From the cell containing the given text, extract its center point as [x, y] coordinate. 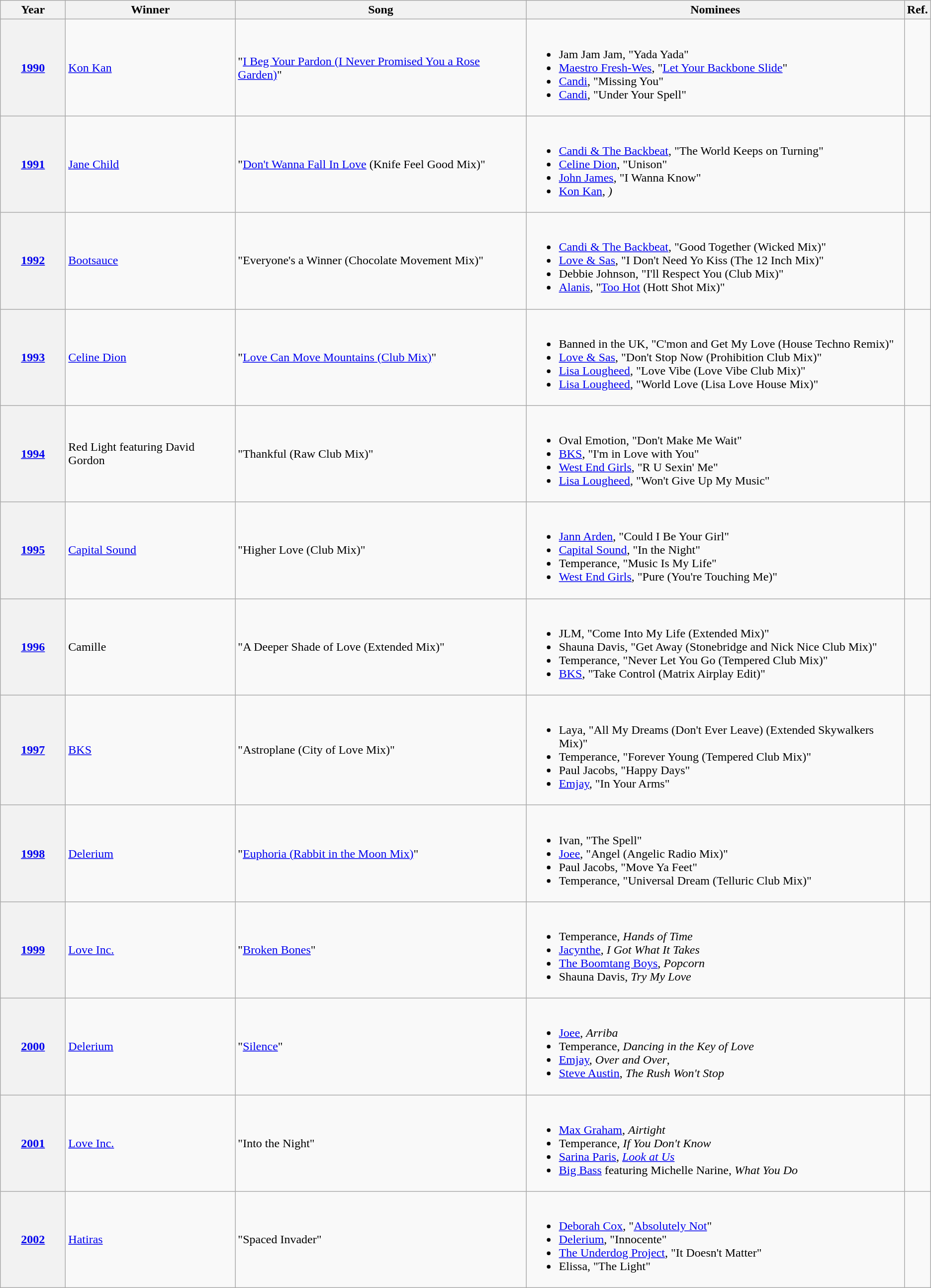
Kon Kan [150, 68]
"Silence" [381, 1046]
"Don't Wanna Fall In Love (Knife Feel Good Mix)" [381, 164]
Candi & The Backbeat, "The World Keeps on Turning"Celine Dion, "Unison"John James, "I Wanna Know"Kon Kan, ) [715, 164]
Jane Child [150, 164]
Oval Emotion, "Don't Make Me Wait"BKS, "I'm in Love with You"West End Girls, "R U Sexin' Me"Lisa Lougheed, "Won't Give Up My Music" [715, 454]
"Everyone's a Winner (Chocolate Movement Mix)" [381, 261]
Jam Jam Jam, "Yada Yada"Maestro Fresh-Wes, "Let Your Backbone Slide"Candi, "Missing You"Candi, "Under Your Spell" [715, 68]
1990 [33, 68]
1993 [33, 357]
Year [33, 10]
Capital Sound [150, 550]
1991 [33, 164]
1994 [33, 454]
"I Beg Your Pardon (I Never Promised You a Rose Garden)" [381, 68]
Nominees [715, 10]
Hatiras [150, 1240]
"Love Can Move Mountains (Club Mix)" [381, 357]
"Thankful (Raw Club Mix)" [381, 454]
1998 [33, 853]
"Euphoria (Rabbit in the Moon Mix)" [381, 853]
1992 [33, 261]
Bootsauce [150, 261]
Ref. [917, 10]
"Astroplane (City of Love Mix)" [381, 750]
Song [381, 10]
Max Graham, AirtightTemperance, If You Don't KnowSarina Paris, Look at UsBig Bass featuring Michelle Narine, What You Do [715, 1143]
2001 [33, 1143]
Deborah Cox, "Absolutely Not"Delerium, "Innocente"The Underdog Project, "It Doesn't Matter"Elissa, "The Light" [715, 1240]
Red Light featuring David Gordon [150, 454]
"Broken Bones" [381, 950]
Ivan, "The Spell"Joee, "Angel (Angelic Radio Mix)"Paul Jacobs, "Move Ya Feet"Temperance, "Universal Dream (Telluric Club Mix)" [715, 853]
Winner [150, 10]
Celine Dion [150, 357]
"Spaced Invader" [381, 1240]
BKS [150, 750]
1997 [33, 750]
1999 [33, 950]
"A Deeper Shade of Love (Extended Mix)" [381, 647]
Temperance, Hands of TimeJacynthe, I Got What It TakesThe Boomtang Boys, PopcornShauna Davis, Try My Love [715, 950]
2000 [33, 1046]
Jann Arden, "Could I Be Your Girl"Capital Sound, "In the Night"Temperance, "Music Is My Life"West End Girls, "Pure (You're Touching Me)" [715, 550]
1996 [33, 647]
2002 [33, 1240]
"Higher Love (Club Mix)" [381, 550]
"Into the Night" [381, 1143]
Camille [150, 647]
Joee, ArribaTemperance, Dancing in the Key of LoveEmjay, Over and Over,Steve Austin, The Rush Won't Stop [715, 1046]
1995 [33, 550]
